Find where the given text appears and provide that cell's center as [x, y] coordinate. 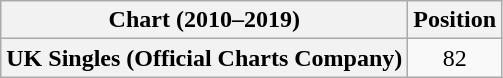
82 [455, 58]
UK Singles (Official Charts Company) [204, 58]
Position [455, 20]
Chart (2010–2019) [204, 20]
